Return (X, Y) of the center of cell containing provided text 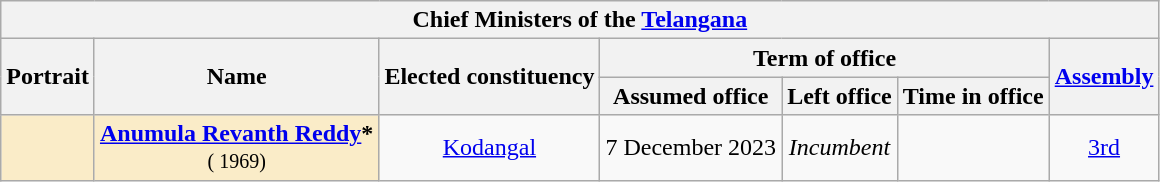
Incumbent (840, 148)
3rd (1104, 148)
7 December 2023 (691, 148)
Assumed office (691, 96)
Time in office (973, 96)
Kodangal (490, 148)
Assembly (1104, 77)
Elected constituency (490, 77)
Left office (840, 96)
Chief Ministers of the Telangana (580, 20)
Term of office (824, 58)
Anumula Revanth Reddy*( 1969) (236, 148)
Name (236, 77)
Portrait (48, 77)
